Determine the [X, Y] coordinate at the center of the cell enclosing the given text.  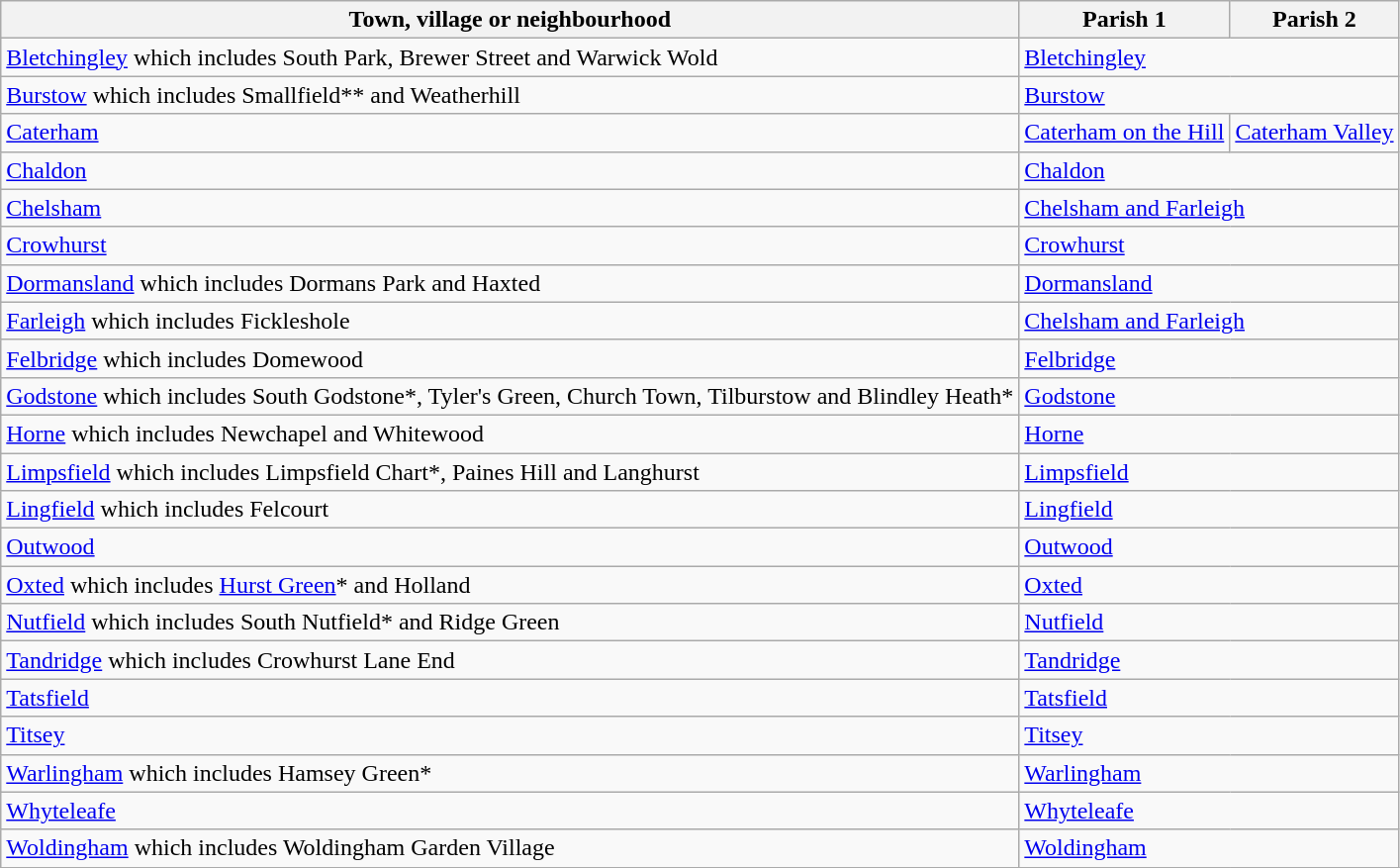
Town, village or neighbourhood [511, 20]
Bletchingley which includes South Park, Brewer Street and Warwick Wold [511, 57]
Burstow which includes Smallfield** and Weatherhill [511, 95]
Caterham on the Hill [1124, 133]
Parish 1 [1124, 20]
Godstone which includes South Godstone*, Tyler's Green, Church Town, Tilburstow and Blindley Heath* [511, 396]
Nutfield which includes South Nutfield* and Ridge Green [511, 623]
Warlingham which includes Hamsey Green* [511, 773]
Lingfield which includes Felcourt [511, 510]
Bletchingley [1209, 57]
Felbridge [1209, 358]
Felbridge which includes Domewood [511, 358]
Parish 2 [1314, 20]
Farleigh which includes Fickleshole [511, 321]
Caterham [511, 133]
Tandridge which includes Crowhurst Lane End [511, 660]
Woldingham [1209, 848]
Oxted [1209, 585]
Dormansland which includes Dormans Park and Haxted [511, 283]
Warlingham [1209, 773]
Oxted which includes Hurst Green* and Holland [511, 585]
Godstone [1209, 396]
Nutfield [1209, 623]
Limpsfield [1209, 472]
Horne which includes Newchapel and Whitewood [511, 434]
Tandridge [1209, 660]
Lingfield [1209, 510]
Horne [1209, 434]
Woldingham which includes Woldingham Garden Village [511, 848]
Burstow [1209, 95]
Limpsfield which includes Limpsfield Chart*, Paines Hill and Langhurst [511, 472]
Caterham Valley [1314, 133]
Dormansland [1209, 283]
Chelsham [511, 208]
